From the cell containing the given text, extract its center point as (x, y) coordinate. 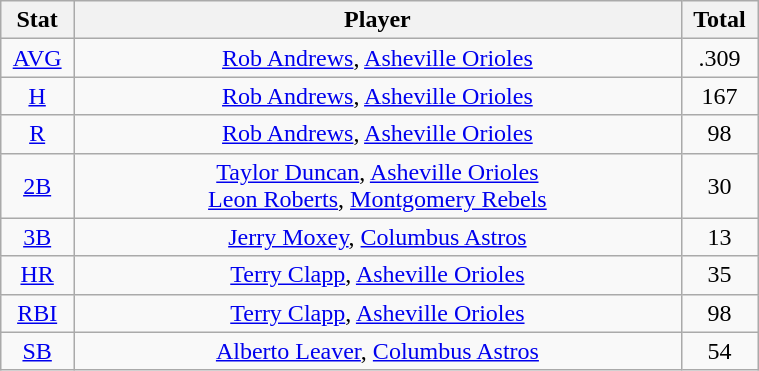
30 (719, 186)
HR (38, 275)
167 (719, 96)
AVG (38, 58)
Taylor Duncan, Asheville Orioles Leon Roberts, Montgomery Rebels (378, 186)
H (38, 96)
54 (719, 351)
Alberto Leaver, Columbus Astros (378, 351)
35 (719, 275)
2B (38, 186)
Jerry Moxey, Columbus Astros (378, 237)
Stat (38, 20)
R (38, 134)
RBI (38, 313)
SB (38, 351)
3B (38, 237)
Total (719, 20)
13 (719, 237)
.309 (719, 58)
Player (378, 20)
